Identify which cell holds the provided text, then report its [X, Y] central coordinate. 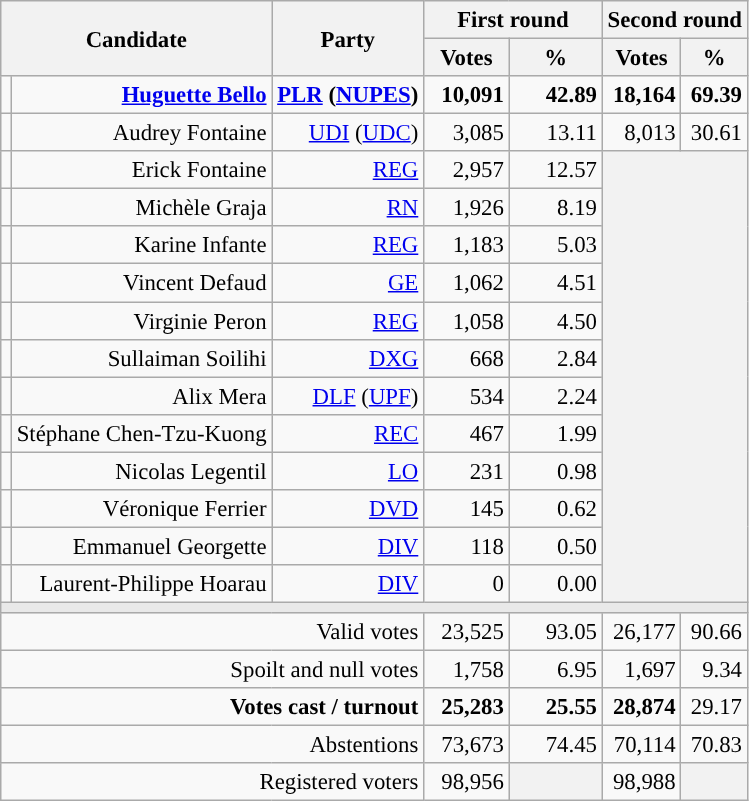
Vincent Defaud [142, 283]
Abstentions [212, 745]
145 [467, 509]
Nicolas Legentil [142, 471]
18,164 [642, 95]
69.39 [714, 95]
9.34 [714, 670]
0.98 [556, 471]
Huguette Bello [142, 95]
First round [514, 20]
Party [348, 38]
Audrey Fontaine [142, 133]
Emmanuel Georgette [142, 546]
30.61 [714, 133]
0.62 [556, 509]
Erick Fontaine [142, 170]
28,874 [642, 707]
70.83 [714, 745]
PLR (NUPES) [348, 95]
Votes cast / turnout [212, 707]
Michèle Graja [142, 208]
REC [348, 433]
Valid votes [212, 632]
8,013 [642, 133]
23,525 [467, 632]
Stéphane Chen-Tzu-Kuong [142, 433]
Virginie Peron [142, 321]
118 [467, 546]
2,957 [467, 170]
534 [467, 396]
DLF (UPF) [348, 396]
4.50 [556, 321]
12.57 [556, 170]
1,062 [467, 283]
73,673 [467, 745]
UDI (UDC) [348, 133]
1,058 [467, 321]
Second round [674, 20]
DVD [348, 509]
25.55 [556, 707]
Laurent-Philippe Hoarau [142, 584]
98,988 [642, 782]
1,758 [467, 670]
3,085 [467, 133]
6.95 [556, 670]
0.50 [556, 546]
1,183 [467, 245]
LO [348, 471]
98,956 [467, 782]
0 [467, 584]
Karine Infante [142, 245]
231 [467, 471]
Candidate [136, 38]
1,926 [467, 208]
Sullaiman Soilihi [142, 358]
DXG [348, 358]
10,091 [467, 95]
Alix Mera [142, 396]
2.84 [556, 358]
0.00 [556, 584]
RN [348, 208]
93.05 [556, 632]
70,114 [642, 745]
4.51 [556, 283]
2.24 [556, 396]
8.19 [556, 208]
5.03 [556, 245]
Registered voters [212, 782]
90.66 [714, 632]
Spoilt and null votes [212, 670]
13.11 [556, 133]
25,283 [467, 707]
74.45 [556, 745]
1,697 [642, 670]
29.17 [714, 707]
GE [348, 283]
668 [467, 358]
467 [467, 433]
1.99 [556, 433]
Véronique Ferrier [142, 509]
26,177 [642, 632]
42.89 [556, 95]
